Identify which cell holds the provided text, then report its (X, Y) central coordinate. 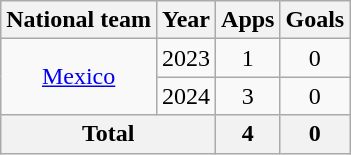
2024 (186, 96)
4 (248, 134)
2023 (186, 58)
Apps (248, 20)
National team (79, 20)
Year (186, 20)
Total (108, 134)
1 (248, 58)
Mexico (79, 77)
Goals (315, 20)
3 (248, 96)
